Pinpoint the cell where the given text exists, returning its [x, y] midpoint coordinate. 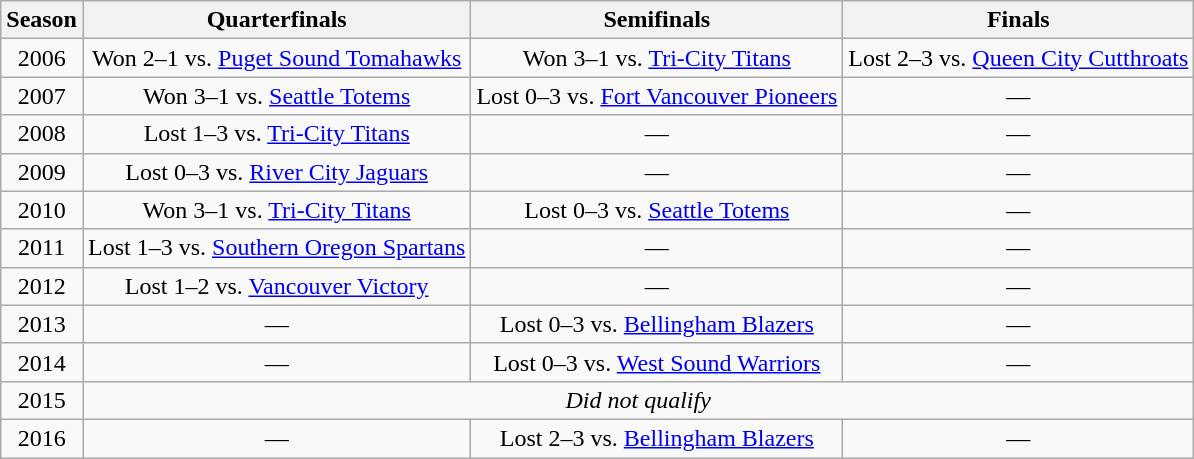
2010 [42, 210]
Lost 1–2 vs. Vancouver Victory [276, 286]
Semifinals [657, 20]
2014 [42, 362]
Season [42, 20]
Lost 1–3 vs. Southern Oregon Spartans [276, 248]
2006 [42, 58]
Lost 0–3 vs. Fort Vancouver Pioneers [657, 96]
Lost 1–3 vs. Tri-City Titans [276, 134]
2012 [42, 286]
Lost 2–3 vs. Bellingham Blazers [657, 438]
Did not qualify [638, 400]
Finals [1018, 20]
Won 3–1 vs. Seattle Totems [276, 96]
2008 [42, 134]
2007 [42, 96]
Quarterfinals [276, 20]
Lost 0–3 vs. Bellingham Blazers [657, 324]
Lost 0–3 vs. West Sound Warriors [657, 362]
2011 [42, 248]
Lost 0–3 vs. River City Jaguars [276, 172]
Won 2–1 vs. Puget Sound Tomahawks [276, 58]
2016 [42, 438]
2009 [42, 172]
2013 [42, 324]
Lost 0–3 vs. Seattle Totems [657, 210]
Lost 2–3 vs. Queen City Cutthroats [1018, 58]
2015 [42, 400]
